Output the (x, y) coordinate of the center of the cell containing the given text.  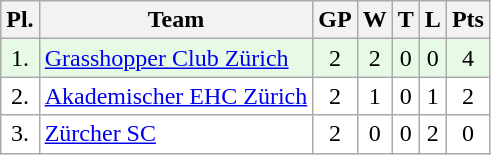
L (432, 20)
1. (20, 58)
3. (20, 134)
2. (20, 96)
Akademischer EHC Zürich (176, 96)
Pl. (20, 20)
Pts (468, 20)
Grasshopper Club Zürich (176, 58)
4 (468, 58)
Zürcher SC (176, 134)
T (406, 20)
GP (335, 20)
Team (176, 20)
W (374, 20)
